Search for the cell housing the specified text and yield its [x, y] center coordinate. 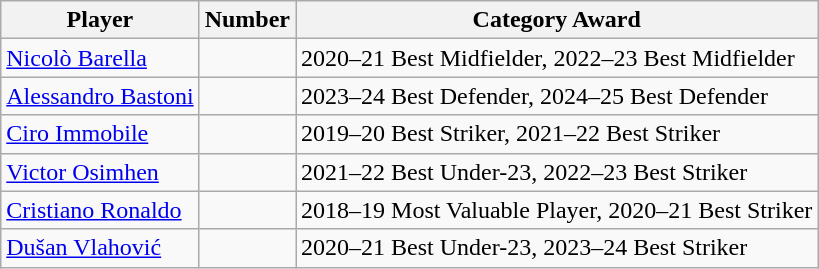
2020–21 Best Midfielder, 2022–23 Best Midfielder [557, 58]
2018–19 Most Valuable Player, 2020–21 Best Striker [557, 210]
2023–24 Best Defender, 2024–25 Best Defender [557, 96]
2020–21 Best Under-23, 2023–24 Best Striker [557, 248]
2019–20 Best Striker, 2021–22 Best Striker [557, 134]
Player [100, 20]
Ciro Immobile [100, 134]
Dušan Vlahović [100, 248]
Category Award [557, 20]
Cristiano Ronaldo [100, 210]
Victor Osimhen [100, 172]
Number [247, 20]
Nicolò Barella [100, 58]
Alessandro Bastoni [100, 96]
2021–22 Best Under-23, 2022–23 Best Striker [557, 172]
